Find where the given text appears and provide that cell's center as [X, Y] coordinate. 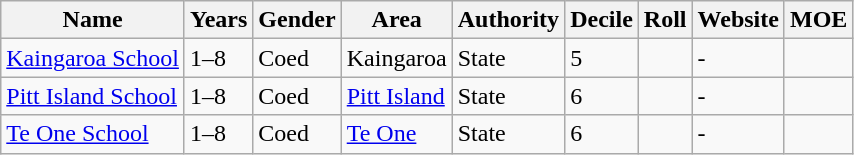
Te One [396, 134]
Te One School [93, 134]
Pitt Island [396, 96]
Area [396, 20]
Decile [602, 20]
Kaingaroa School [93, 58]
Gender [297, 20]
Years [218, 20]
Website [738, 20]
Pitt Island School [93, 96]
Name [93, 20]
MOE [818, 20]
5 [602, 58]
Kaingaroa [396, 58]
Roll [665, 20]
Authority [508, 20]
